Provide the [x, y] coordinate of the cell's center where the given text is located.  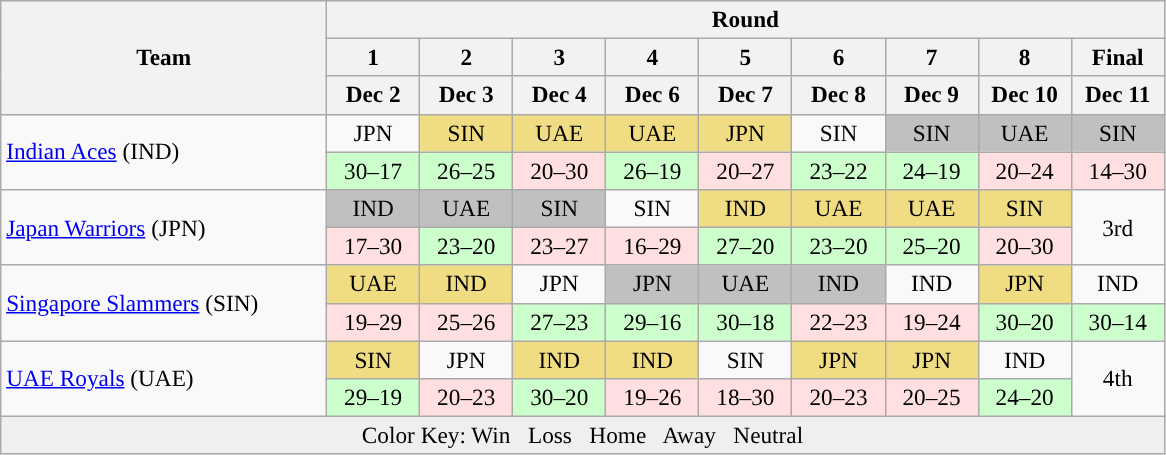
14–30 [1118, 170]
4th [1118, 378]
1 [374, 57]
Dec 7 [746, 95]
26–25 [466, 170]
19–29 [374, 322]
29–16 [652, 322]
23–22 [838, 170]
24–20 [1024, 397]
17–30 [374, 246]
30–14 [1118, 322]
Color Key: Win Loss Home Away Neutral [582, 435]
Dec 8 [838, 95]
2 [466, 57]
30–18 [746, 322]
3rd [1118, 227]
Dec 2 [374, 95]
Dec 4 [560, 95]
22–23 [838, 322]
27–20 [746, 246]
20–24 [1024, 170]
27–23 [560, 322]
20–25 [932, 397]
Dec 10 [1024, 95]
Dec 3 [466, 95]
Final [1118, 57]
30–17 [374, 170]
25–20 [932, 246]
6 [838, 57]
8 [1024, 57]
Dec 6 [652, 95]
25–26 [466, 322]
19–24 [932, 322]
5 [746, 57]
4 [652, 57]
19–26 [652, 397]
24–19 [932, 170]
18–30 [746, 397]
29–19 [374, 397]
16–29 [652, 246]
Indian Aces (IND) [164, 152]
23–27 [560, 246]
Singapore Slammers (SIN) [164, 303]
Dec 11 [1118, 95]
26–19 [652, 170]
7 [932, 57]
UAE Royals (UAE) [164, 378]
Japan Warriors (JPN) [164, 227]
3 [560, 57]
Dec 9 [932, 95]
20–27 [746, 170]
Team [164, 56]
Round [746, 19]
